Capture the cell that displays the provided text and extract its (X, Y) central coordinate. 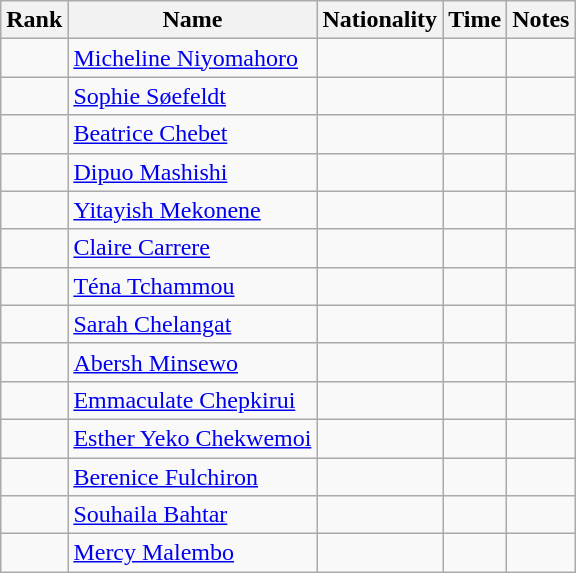
Souhaila Bahtar (192, 515)
Dipuo Mashishi (192, 172)
Sophie Søefeldt (192, 96)
Sarah Chelangat (192, 324)
Notes (541, 20)
Name (192, 20)
Abersh Minsewo (192, 362)
Téna Tchammou (192, 286)
Claire Carrere (192, 248)
Nationality (380, 20)
Beatrice Chebet (192, 134)
Rank (34, 20)
Yitayish Mekonene (192, 210)
Emmaculate Chepkirui (192, 400)
Esther Yeko Chekwemoi (192, 438)
Berenice Fulchiron (192, 477)
Mercy Malembo (192, 553)
Time (475, 20)
Micheline Niyomahoro (192, 58)
